From the cell containing the given text, extract its center point as [X, Y] coordinate. 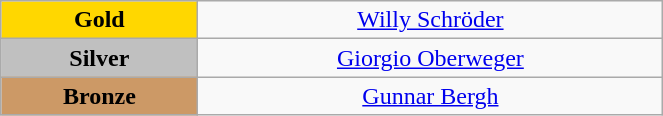
Gunnar Bergh [430, 96]
Giorgio Oberweger [430, 58]
Willy Schröder [430, 20]
Silver [100, 58]
Bronze [100, 96]
Gold [100, 20]
